Return the [x, y] coordinate for the center point of the cell that contains the specified text.  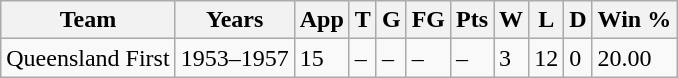
G [391, 20]
Queensland First [88, 58]
3 [512, 58]
Team [88, 20]
1953–1957 [234, 58]
20.00 [634, 58]
T [362, 20]
12 [546, 58]
App [322, 20]
15 [322, 58]
Win % [634, 20]
D [578, 20]
L [546, 20]
Years [234, 20]
FG [428, 20]
Pts [472, 20]
0 [578, 58]
W [512, 20]
